Find where the given text appears and provide that cell's center as [X, Y] coordinate. 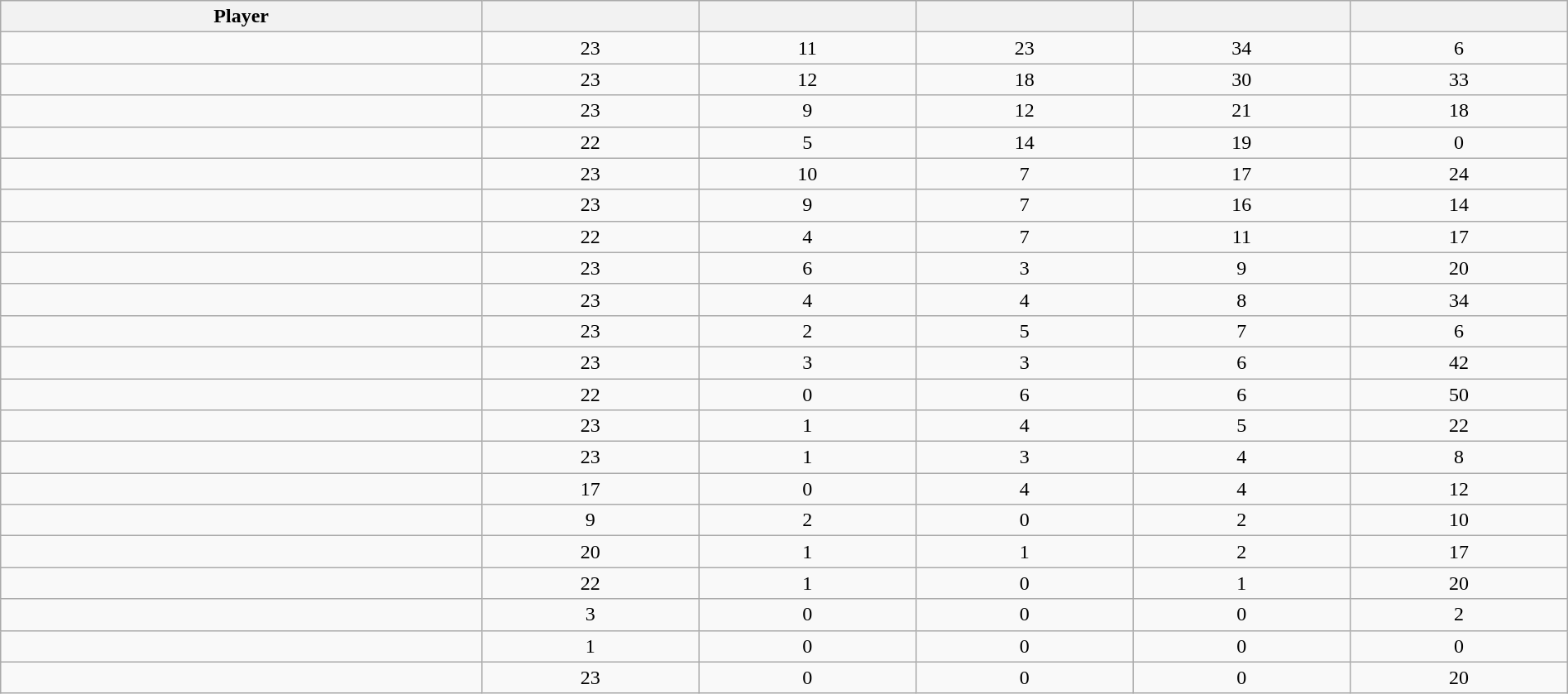
19 [1242, 142]
21 [1242, 111]
Player [241, 17]
16 [1242, 205]
24 [1459, 174]
33 [1459, 79]
50 [1459, 395]
30 [1242, 79]
42 [1459, 362]
